Scan for the cell matching the given text and deliver its (x, y) coordinate at center. 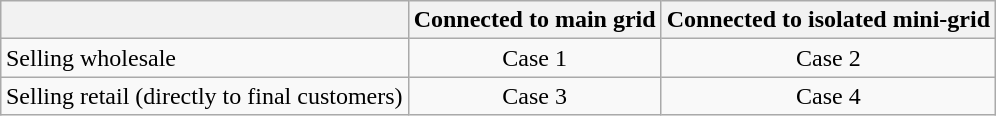
Case 3 (534, 96)
Case 2 (828, 58)
Case 1 (534, 58)
Selling wholesale (204, 58)
Connected to isolated mini-grid (828, 20)
Case 4 (828, 96)
Connected to main grid (534, 20)
Selling retail (directly to final customers) (204, 96)
